For the text-containing cell, return its midpoint in [x, y] coordinate format. 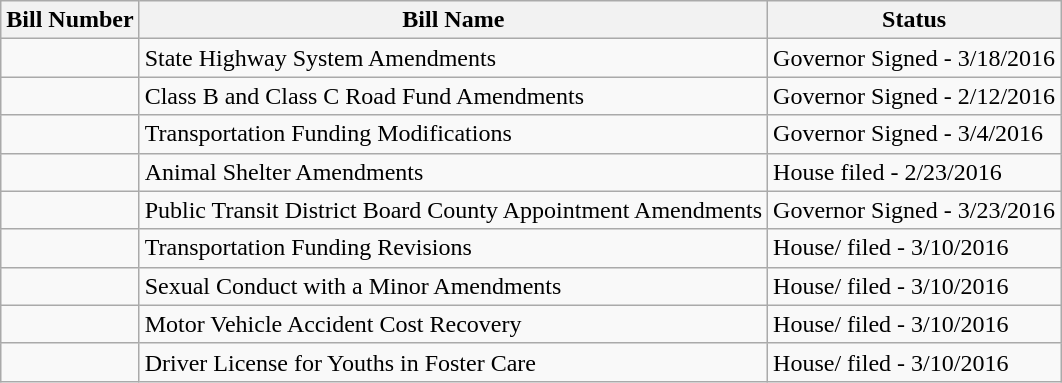
Transportation Funding Revisions [453, 248]
Status [914, 20]
Bill Name [453, 20]
Governor Signed - 3/18/2016 [914, 58]
Bill Number [70, 20]
Class B and Class C Road Fund Amendments [453, 96]
House filed - 2/23/2016 [914, 172]
Public Transit District Board County Appointment Amendments [453, 210]
Transportation Funding Modifications [453, 134]
Motor Vehicle Accident Cost Recovery [453, 324]
Governor Signed - 3/4/2016 [914, 134]
Animal Shelter Amendments [453, 172]
Sexual Conduct with a Minor Amendments [453, 286]
Governor Signed - 2/12/2016 [914, 96]
Governor Signed - 3/23/2016 [914, 210]
Driver License for Youths in Foster Care [453, 362]
State Highway System Amendments [453, 58]
